Output the [x, y] coordinate of the center of the cell containing the given text.  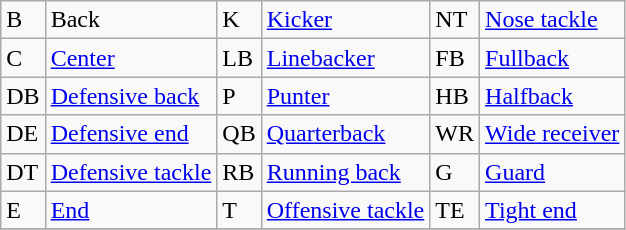
Center [131, 58]
Back [131, 20]
Linebacker [346, 58]
Fullback [552, 58]
Guard [552, 172]
K [239, 20]
Offensive tackle [346, 210]
HB [455, 96]
T [239, 210]
DE [23, 134]
B [23, 20]
NT [455, 20]
Defensive end [131, 134]
Running back [346, 172]
P [239, 96]
DB [23, 96]
E [23, 210]
Quarterback [346, 134]
Defensive back [131, 96]
RB [239, 172]
Nose tackle [552, 20]
LB [239, 58]
Wide receiver [552, 134]
C [23, 58]
Punter [346, 96]
Kicker [346, 20]
Defensive tackle [131, 172]
End [131, 210]
Tight end [552, 210]
DT [23, 172]
QB [239, 134]
TE [455, 210]
WR [455, 134]
G [455, 172]
FB [455, 58]
Halfback [552, 96]
